Identify which cell holds the provided text, then report its [X, Y] central coordinate. 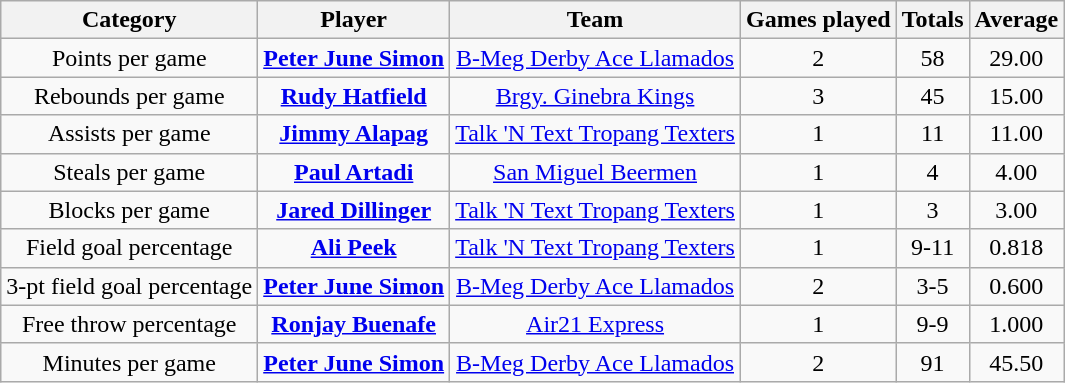
Air21 Express [596, 324]
3-pt field goal percentage [130, 286]
3-5 [932, 286]
3.00 [1016, 210]
Jimmy Alapag [354, 134]
Points per game [130, 58]
11.00 [1016, 134]
9-11 [932, 248]
Jared Dillinger [354, 210]
4.00 [1016, 172]
91 [932, 362]
Free throw percentage [130, 324]
4 [932, 172]
Rebounds per game [130, 96]
Blocks per game [130, 210]
Ronjay Buenafe [354, 324]
Brgy. Ginebra Kings [596, 96]
Steals per game [130, 172]
Player [354, 20]
Rudy Hatfield [354, 96]
9-9 [932, 324]
Assists per game [130, 134]
Games played [818, 20]
0.818 [1016, 248]
Team [596, 20]
Ali Peek [354, 248]
58 [932, 58]
15.00 [1016, 96]
45 [932, 96]
Totals [932, 20]
Paul Artadi [354, 172]
San Miguel Beermen [596, 172]
Average [1016, 20]
0.600 [1016, 286]
11 [932, 134]
1.000 [1016, 324]
45.50 [1016, 362]
Field goal percentage [130, 248]
Minutes per game [130, 362]
29.00 [1016, 58]
Category [130, 20]
